Output the [x, y] coordinate of the center of the cell containing the given text.  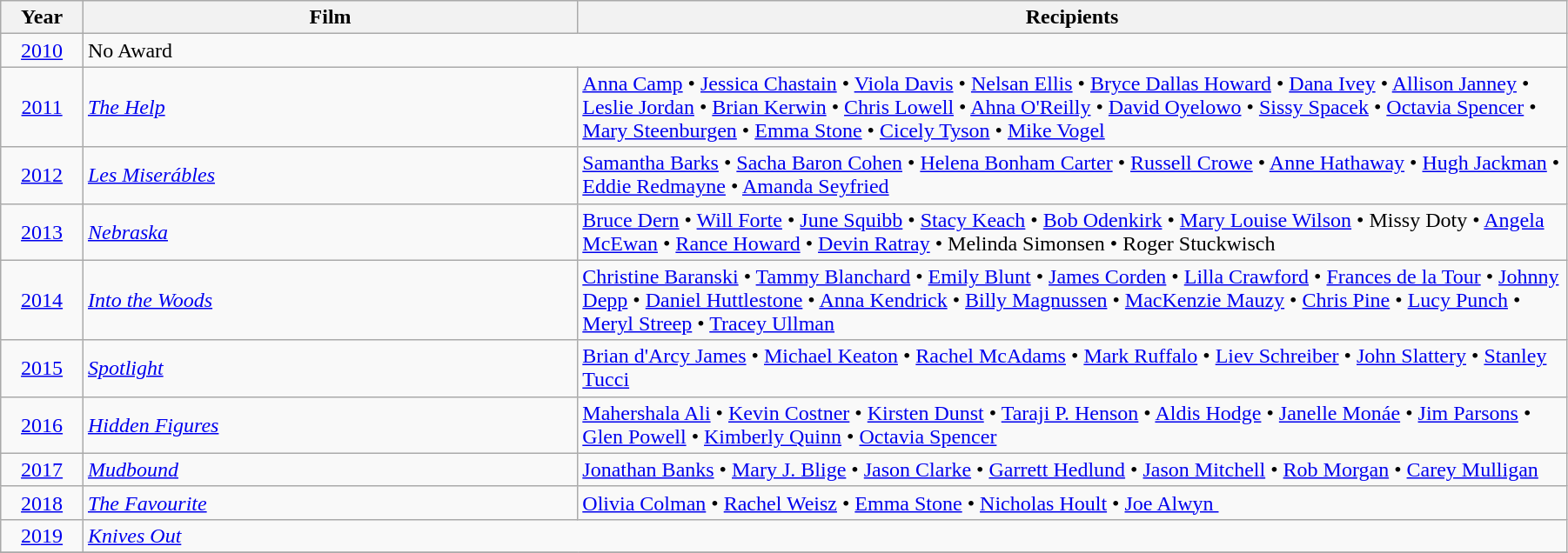
Samantha Barks • Sacha Baron Cohen • Helena Bonham Carter • Russell Crowe • Anne Hathaway • Hugh Jackman • Eddie Redmayne • Amanda Seyfried [1072, 176]
2019 [42, 536]
Year [42, 17]
Spotlight [330, 369]
2014 [42, 300]
2010 [42, 50]
2015 [42, 369]
No Award [825, 50]
The Help [330, 107]
Les Miserábles [330, 176]
2017 [42, 470]
Film [330, 17]
Olivia Colman • Rachel Weisz • Emma Stone • Nicholas Hoult • Joe Alwyn [1072, 503]
2012 [42, 176]
2011 [42, 107]
2016 [42, 424]
2013 [42, 231]
Recipients [1072, 17]
Brian d'Arcy James • Michael Keaton • Rachel McAdams • Mark Ruffalo • Liev Schreiber • John Slattery • Stanley Tucci [1072, 369]
2018 [42, 503]
Knives Out [825, 536]
Hidden Figures [330, 424]
Into the Woods [330, 300]
The Favourite [330, 503]
Mudbound [330, 470]
Jonathan Banks • Mary J. Blige • Jason Clarke • Garrett Hedlund • Jason Mitchell • Rob Morgan • Carey Mulligan [1072, 470]
Nebraska [330, 231]
